Return the [X, Y] coordinate for the center point of the cell that contains the specified text.  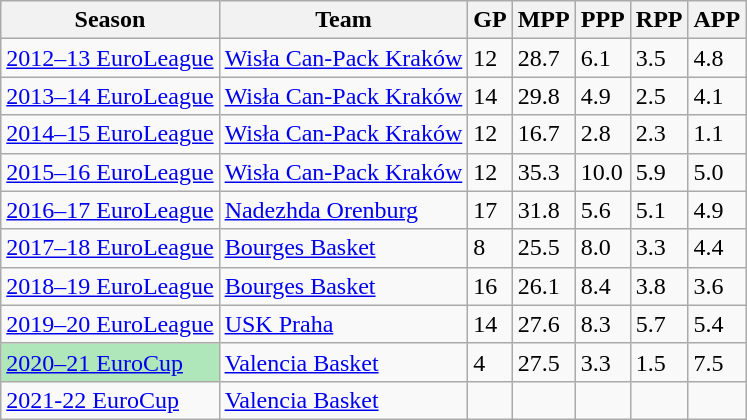
5.4 [717, 324]
16.7 [544, 134]
2018–19 EuroLeague [110, 286]
2.5 [659, 96]
10.0 [602, 172]
2015–16 EuroLeague [110, 172]
17 [490, 210]
2012–13 EuroLeague [110, 58]
27.5 [544, 362]
8 [490, 248]
8.0 [602, 248]
RPP [659, 20]
7.5 [717, 362]
1.5 [659, 362]
27.6 [544, 324]
4.1 [717, 96]
5.7 [659, 324]
8.4 [602, 286]
1.1 [717, 134]
6.1 [602, 58]
2017–18 EuroLeague [110, 248]
3.6 [717, 286]
35.3 [544, 172]
5.1 [659, 210]
2.8 [602, 134]
USK Praha [344, 324]
2013–14 EuroLeague [110, 96]
PPP [602, 20]
8.3 [602, 324]
Nadezhda Orenburg [344, 210]
5.6 [602, 210]
MPP [544, 20]
Season [110, 20]
2021-22 EuroCup [110, 400]
29.8 [544, 96]
2019–20 EuroLeague [110, 324]
16 [490, 286]
2014–15 EuroLeague [110, 134]
APP [717, 20]
4.4 [717, 248]
GP [490, 20]
3.5 [659, 58]
25.5 [544, 248]
31.8 [544, 210]
2020–21 EuroCup [110, 362]
28.7 [544, 58]
2.3 [659, 134]
26.1 [544, 286]
5.0 [717, 172]
2016–17 EuroLeague [110, 210]
3.8 [659, 286]
4.8 [717, 58]
Team [344, 20]
4 [490, 362]
5.9 [659, 172]
